Find where the given text appears and provide that cell's center as [x, y] coordinate. 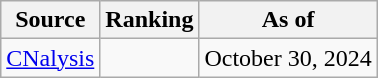
Source [50, 20]
October 30, 2024 [288, 58]
CNalysis [50, 58]
As of [288, 20]
Ranking [150, 20]
